Scan for the cell matching the given text and deliver its [x, y] coordinate at center. 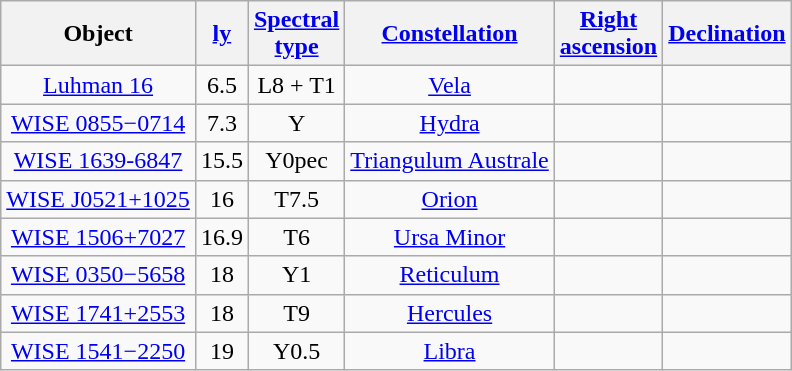
Luhman 16 [98, 85]
WISE J0521+1025 [98, 199]
16.9 [222, 237]
Constellation [450, 34]
L8 + T1 [296, 85]
WISE 1741+2553 [98, 313]
WISE 1639-6847 [98, 161]
Spectraltype [296, 34]
T7.5 [296, 199]
Reticulum [450, 275]
WISE 1506+7027 [98, 237]
Y0pec [296, 161]
WISE 0350−5658 [98, 275]
Ursa Minor [450, 237]
Libra [450, 351]
Triangulum Australe [450, 161]
Vela [450, 85]
16 [222, 199]
Y0.5 [296, 351]
Y1 [296, 275]
Y [296, 123]
7.3 [222, 123]
6.5 [222, 85]
15.5 [222, 161]
Hydra [450, 123]
Object [98, 34]
Orion [450, 199]
T9 [296, 313]
Hercules [450, 313]
T6 [296, 237]
WISE 1541−2250 [98, 351]
Declination [727, 34]
Rightascension [608, 34]
WISE 0855−0714 [98, 123]
ly [222, 34]
19 [222, 351]
